For the text-containing cell, return its midpoint in [x, y] coordinate format. 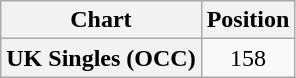
Position [248, 20]
158 [248, 58]
UK Singles (OCC) [101, 58]
Chart [101, 20]
